For the text-containing cell, return its midpoint in (x, y) coordinate format. 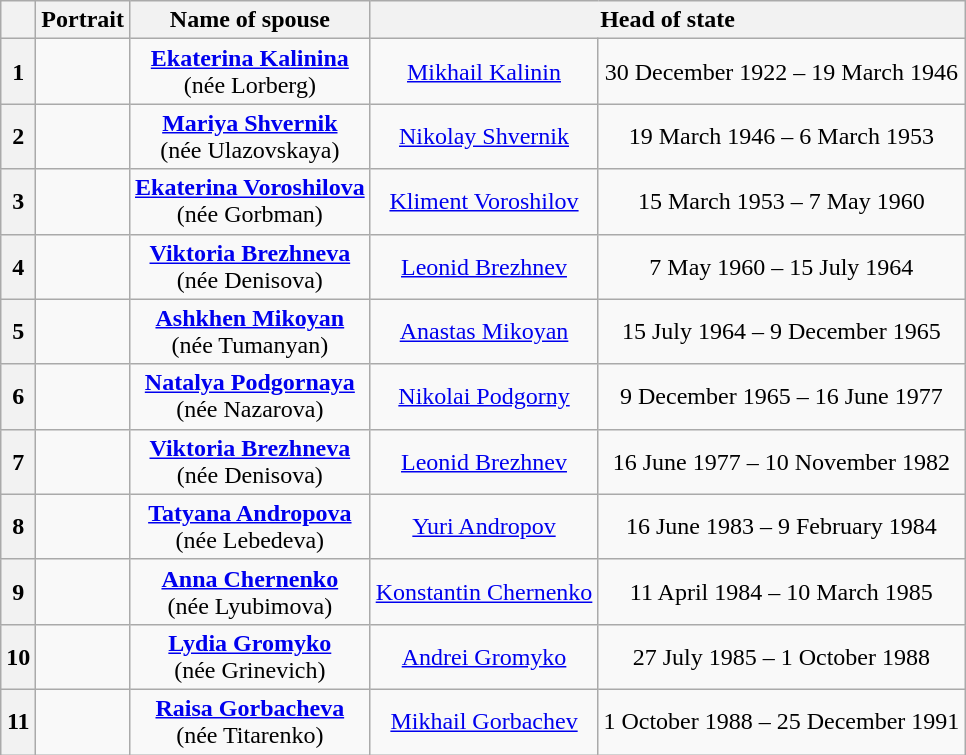
7 May 1960 – 15 July 1964 (782, 266)
11 (18, 722)
Tatyana Andropova(née Lebedeva) (250, 526)
Nikolay Shvernik (484, 136)
Head of state (668, 20)
8 (18, 526)
27 July 1985 – 1 October 1988 (782, 656)
Mariya Shvernik(née Ulazovskaya) (250, 136)
Anastas Mikoyan (484, 332)
Mikhail Gorbachev (484, 722)
16 June 1977 – 10 November 1982 (782, 462)
5 (18, 332)
Lydia Gromyko(née Grinevich) (250, 656)
Portrait (83, 20)
Andrei Gromyko (484, 656)
Anna Chernenko(née Lyubimova) (250, 592)
Mikhail Kalinin (484, 72)
Yuri Andropov (484, 526)
19 March 1946 – 6 March 1953 (782, 136)
Konstantin Chernenko (484, 592)
15 March 1953 – 7 May 1960 (782, 202)
10 (18, 656)
Nikolai Podgorny (484, 396)
9 (18, 592)
Ekaterina Voroshilova(née Gorbman) (250, 202)
Name of spouse (250, 20)
Ashkhen Mikoyan(née Tumanyan) (250, 332)
11 April 1984 – 10 March 1985 (782, 592)
1 October 1988 – 25 December 1991 (782, 722)
4 (18, 266)
Ekaterina Kalinina(née Lorberg) (250, 72)
2 (18, 136)
1 (18, 72)
16 June 1983 – 9 February 1984 (782, 526)
6 (18, 396)
15 July 1964 – 9 December 1965 (782, 332)
30 December 1922 – 19 March 1946 (782, 72)
Kliment Voroshilov (484, 202)
Natalya Podgornaya(née Nazarova) (250, 396)
Raisa Gorbacheva(née Titarenko) (250, 722)
3 (18, 202)
7 (18, 462)
9 December 1965 – 16 June 1977 (782, 396)
